From the cell containing the given text, extract its center point as [X, Y] coordinate. 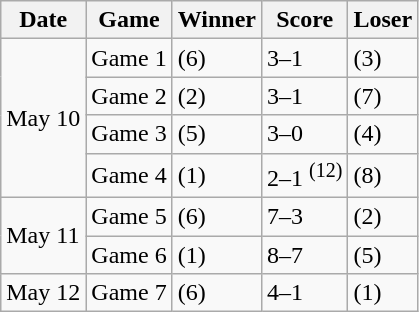
(3) [383, 58]
(8) [383, 176]
May 12 [44, 293]
Game 1 [129, 58]
May 11 [44, 236]
Loser [383, 20]
Game 7 [129, 293]
(4) [383, 134]
7–3 [304, 217]
Game [129, 20]
2–1 (12) [304, 176]
3–0 [304, 134]
4–1 [304, 293]
Game 2 [129, 96]
(7) [383, 96]
May 10 [44, 118]
Score [304, 20]
Game 5 [129, 217]
Game 3 [129, 134]
Date [44, 20]
Game 6 [129, 255]
Game 4 [129, 176]
8–7 [304, 255]
Winner [216, 20]
